Return the [X, Y] coordinate for the center point of the cell that contains the specified text.  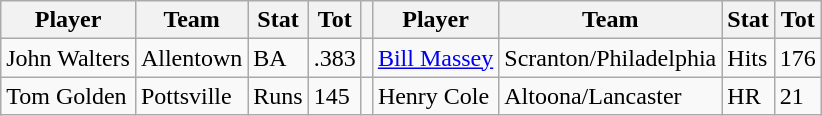
HR [748, 96]
145 [334, 96]
Altoona/Lancaster [610, 96]
.383 [334, 58]
Pottsville [191, 96]
BA [278, 58]
John Walters [68, 58]
Hits [748, 58]
Tom Golden [68, 96]
Scranton/Philadelphia [610, 58]
Henry Cole [435, 96]
176 [798, 58]
Runs [278, 96]
Bill Massey [435, 58]
21 [798, 96]
Allentown [191, 58]
